Output the [X, Y] coordinate of the center of the cell containing the given text.  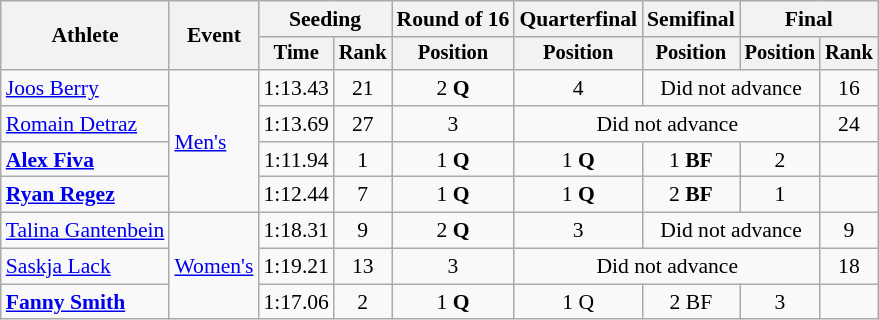
1:13.69 [296, 124]
1:11.94 [296, 160]
Semifinal [691, 19]
Ryan Regez [86, 195]
Event [214, 36]
Round of 16 [454, 19]
Athlete [86, 36]
18 [849, 267]
Alex Fiva [86, 160]
Time [296, 54]
Men's [214, 141]
1:17.06 [296, 302]
1:13.43 [296, 88]
27 [363, 124]
1:18.31 [296, 231]
Fanny Smith [86, 302]
Final [809, 19]
21 [363, 88]
Romain Detraz [86, 124]
Talina Gantenbein [86, 231]
13 [363, 267]
Saskja Lack [86, 267]
Joos Berry [86, 88]
24 [849, 124]
Seeding [324, 19]
4 [578, 88]
Quarterfinal [578, 19]
Women's [214, 266]
1:19.21 [296, 267]
7 [363, 195]
1:12.44 [296, 195]
1 BF [691, 160]
16 [849, 88]
